Provide the [x, y] coordinate of the cell's center where the given text is located.  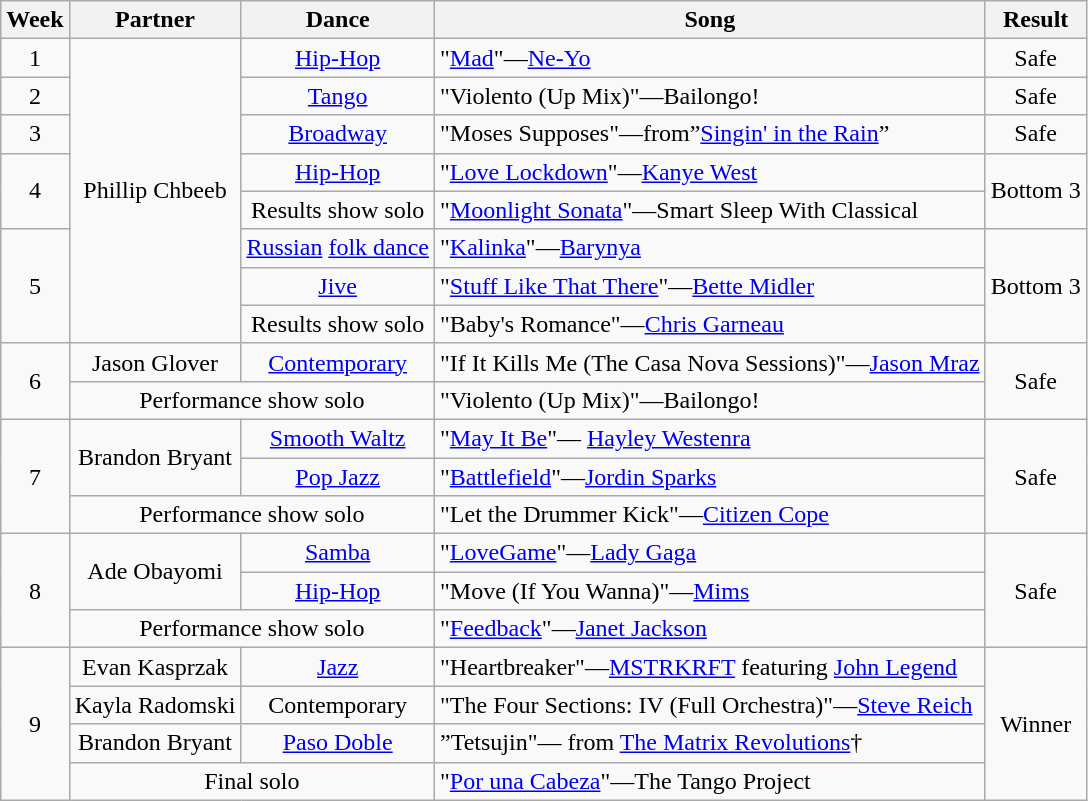
Jazz [338, 667]
"Battlefield"—Jordin Sparks [710, 477]
"The Four Sections: IV (Full Orchestra)"—Steve Reich [710, 705]
"Feedback"—Janet Jackson [710, 629]
6 [35, 381]
Jason Glover [155, 362]
Winner [1036, 724]
Phillip Chbeeb [155, 191]
Paso Doble [338, 743]
"Let the Drummer Kick"—Citizen Cope [710, 515]
4 [35, 191]
Kayla Radomski [155, 705]
"Move (If You Wanna)"—Mims [710, 591]
Jive [338, 286]
Russian folk dance [338, 248]
"Moonlight Sonata"—Smart Sleep With Classical [710, 210]
Song [710, 20]
Broadway [338, 134]
"Por una Cabeza"—The Tango Project [710, 781]
"Mad"—Ne-Yo [710, 58]
Ade Obayomi [155, 572]
"May It Be"— Hayley Westenra [710, 438]
"Love Lockdown"—Kanye West [710, 172]
Final solo [252, 781]
"Baby's Romance"—Chris Garneau [710, 324]
3 [35, 134]
Samba [338, 553]
2 [35, 96]
Dance [338, 20]
"Stuff Like That There"—Bette Midler [710, 286]
7 [35, 476]
Partner [155, 20]
"LoveGame"—Lady Gaga [710, 553]
"Kalinka"—Barynya [710, 248]
Week [35, 20]
Evan Kasprzak [155, 667]
9 [35, 724]
"Moses Supposes"—from”Singin' in the Rain” [710, 134]
Result [1036, 20]
Smooth Waltz [338, 438]
"If It Kills Me (The Casa Nova Sessions)"—Jason Mraz [710, 362]
1 [35, 58]
Tango [338, 96]
5 [35, 286]
”Tetsujin"— from The Matrix Revolutions† [710, 743]
"Heartbreaker"—MSTRKRFT featuring John Legend [710, 667]
Pop Jazz [338, 477]
8 [35, 591]
